Search for the cell housing the specified text and yield its [X, Y] center coordinate. 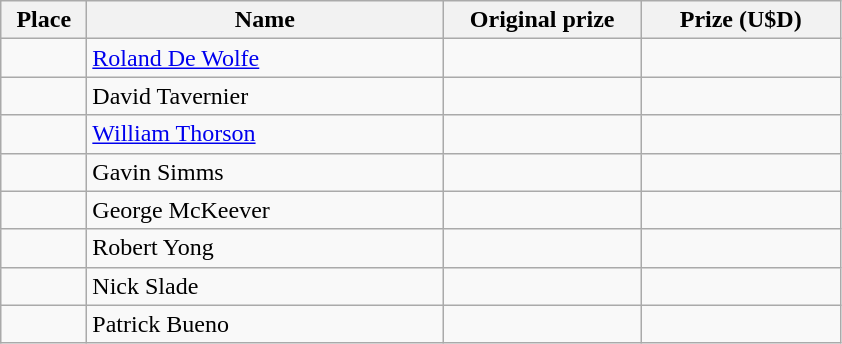
William Thorson [265, 134]
Place [44, 20]
Gavin Simms [265, 172]
George McKeever [265, 210]
Prize (U$D) [740, 20]
Nick Slade [265, 286]
Original prize [542, 20]
Roland De Wolfe [265, 58]
Name [265, 20]
David Tavernier [265, 96]
Patrick Bueno [265, 324]
Robert Yong [265, 248]
